Capture the cell that displays the provided text and extract its (x, y) central coordinate. 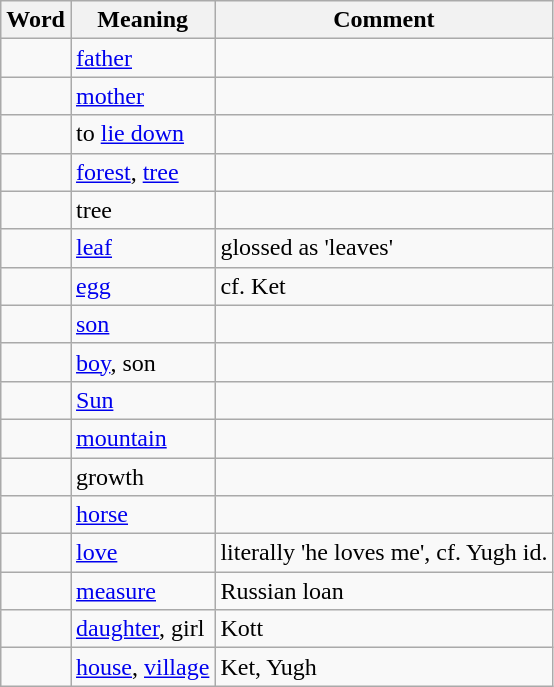
son (142, 324)
mother (142, 96)
Russian loan (384, 591)
literally 'he loves me', cf. Yugh id. (384, 553)
forest, tree (142, 172)
egg (142, 286)
leaf (142, 248)
daughter, girl (142, 629)
Meaning (142, 20)
cf. Ket (384, 286)
glossed as 'leaves' (384, 248)
Kott (384, 629)
horse (142, 515)
Ket, Yugh (384, 667)
Comment (384, 20)
tree (142, 210)
Sun (142, 400)
boy, son (142, 362)
love (142, 553)
father (142, 58)
to lie down (142, 134)
growth (142, 477)
house, village (142, 667)
Word (36, 20)
mountain (142, 438)
measure (142, 591)
